From the cell containing the given text, extract its center point as [X, Y] coordinate. 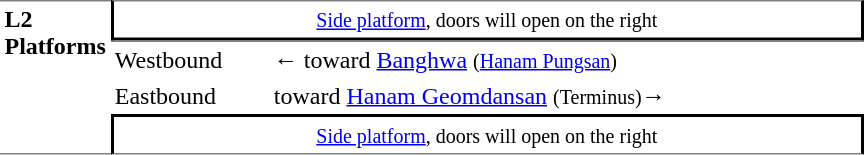
toward Hanam Geomdansan (Terminus)→ [566, 96]
← toward Banghwa (Hanam Pungsan) [566, 59]
L2Platforms [55, 77]
Westbound [190, 59]
Eastbound [190, 96]
